Search for the cell housing the specified text and yield its [X, Y] center coordinate. 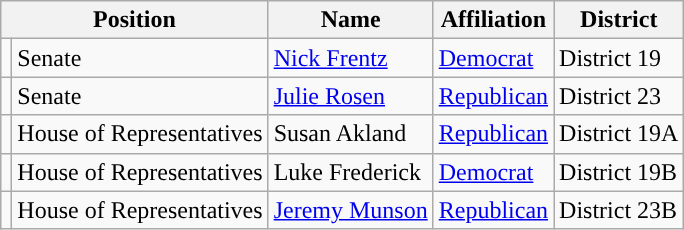
District 19A [619, 134]
Name [350, 20]
District [619, 20]
Nick Frentz [350, 58]
District 23 [619, 96]
District 23B [619, 210]
Luke Frederick [350, 172]
Julie Rosen [350, 96]
Jeremy Munson [350, 210]
Position [134, 20]
Susan Akland [350, 134]
Affiliation [493, 20]
District 19B [619, 172]
District 19 [619, 58]
